Identify which cell holds the provided text, then report its (x, y) central coordinate. 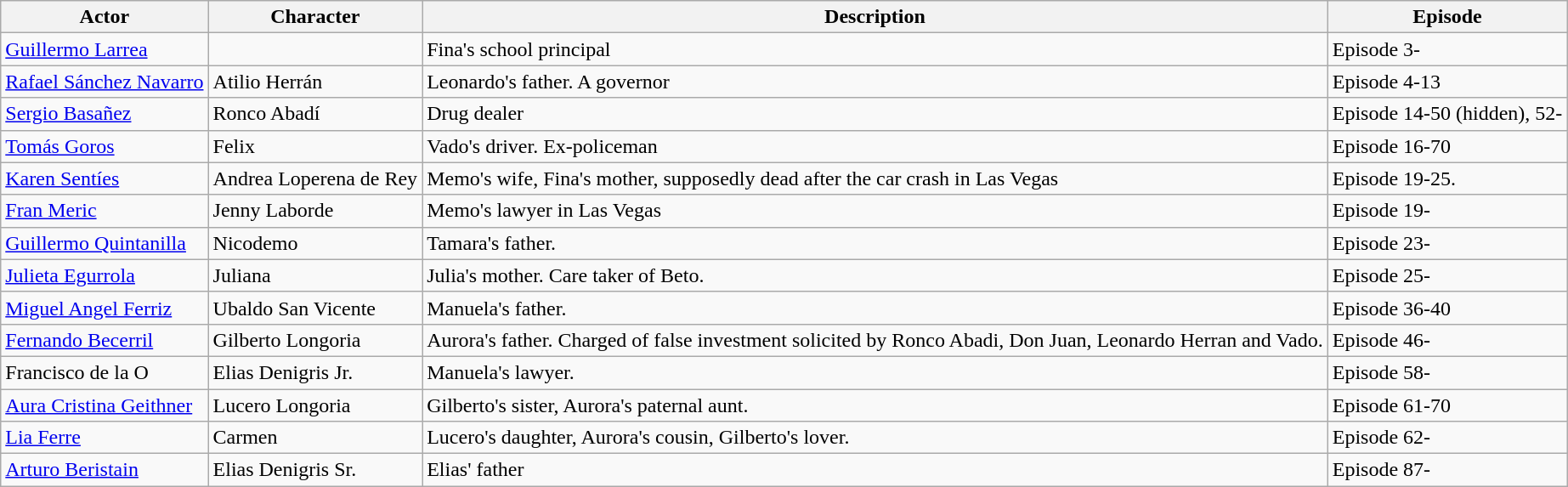
Episode 23- (1447, 243)
Sergio Basañez (105, 114)
Tamara's father. (875, 243)
Vado's driver. Ex-policeman (875, 146)
Aurora's father. Charged of false investment solicited by Ronco Abadi, Don Juan, Leonardo Herran and Vado. (875, 340)
Carmen (315, 438)
Episode 46- (1447, 340)
Episode 3- (1447, 49)
Miguel Angel Ferriz (105, 308)
Juliana (315, 275)
Guillermo Quintanilla (105, 243)
Episode 16-70 (1447, 146)
Lucero Longoria (315, 405)
Leonardo's father. A governor (875, 82)
Fran Meric (105, 211)
Tomás Goros (105, 146)
Drug dealer (875, 114)
Jenny Laborde (315, 211)
Episode 4-13 (1447, 82)
Julia's mother. Care taker of Beto. (875, 275)
Felix (315, 146)
Ubaldo San Vicente (315, 308)
Gilberto Longoria (315, 340)
Julieta Egurrola (105, 275)
Karen Sentíes (105, 178)
Actor (105, 17)
Atilio Herrán (315, 82)
Episode 14-50 (hidden), 52- (1447, 114)
Episode (1447, 17)
Description (875, 17)
Memo's lawyer in Las Vegas (875, 211)
Memo's wife, Fina's mother, supposedly dead after the car crash in Las Vegas (875, 178)
Elias Denigris Jr. (315, 372)
Episode 61-70 (1447, 405)
Nicodemo (315, 243)
Episode 62- (1447, 438)
Arturo Beristain (105, 470)
Episode 19-25. (1447, 178)
Guillermo Larrea (105, 49)
Episode 25- (1447, 275)
Episode 87- (1447, 470)
Episode 36-40 (1447, 308)
Ronco Abadí (315, 114)
Manuela's father. (875, 308)
Elias Denigris Sr. (315, 470)
Episode 58- (1447, 372)
Character (315, 17)
Fina's school principal (875, 49)
Lia Ferre (105, 438)
Lucero's daughter, Aurora's cousin, Gilberto's lover. (875, 438)
Elias' father (875, 470)
Fernando Becerril (105, 340)
Andrea Loperena de Rey (315, 178)
Gilberto's sister, Aurora's paternal aunt. (875, 405)
Rafael Sánchez Navarro (105, 82)
Francisco de la O (105, 372)
Episode 19- (1447, 211)
Manuela's lawyer. (875, 372)
Aura Cristina Geithner (105, 405)
